Pinpoint the cell where the given text exists, returning its [X, Y] midpoint coordinate. 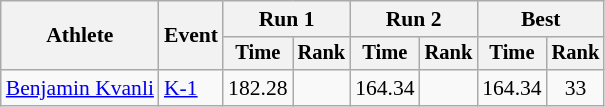
Run 2 [414, 19]
Best [540, 19]
Event [191, 36]
Benjamin Kvanli [80, 88]
K-1 [191, 88]
Athlete [80, 36]
182.28 [258, 88]
Run 1 [286, 19]
33 [576, 88]
